Search for the cell housing the specified text and yield its [x, y] center coordinate. 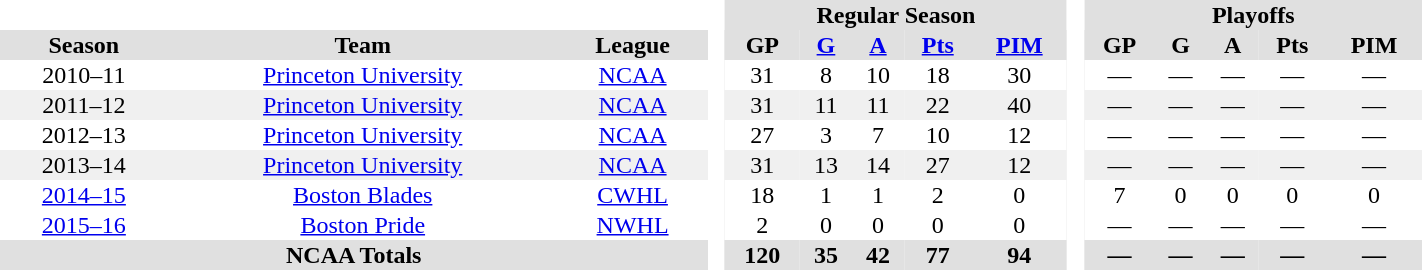
120 [762, 255]
CWHL [633, 195]
NWHL [633, 225]
30 [1019, 75]
League [633, 45]
3 [826, 135]
35 [826, 255]
2015–16 [84, 225]
Regular Season [896, 15]
2012–13 [84, 135]
Boston Blades [363, 195]
2011–12 [84, 105]
Playoffs [1254, 15]
Season [84, 45]
13 [826, 165]
8 [826, 75]
40 [1019, 105]
NCAA Totals [354, 255]
77 [938, 255]
2013–14 [84, 165]
Team [363, 45]
22 [938, 105]
14 [878, 165]
94 [1019, 255]
2014–15 [84, 195]
42 [878, 255]
2010–11 [84, 75]
Boston Pride [363, 225]
